Pinpoint the cell where the given text exists, returning its [x, y] midpoint coordinate. 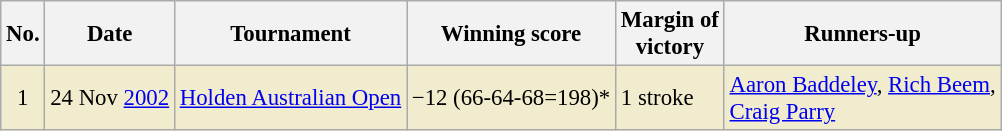
24 Nov 2002 [110, 98]
Winning score [510, 34]
Date [110, 34]
Margin ofvictory [670, 34]
Aaron Baddeley, Rich Beem, Craig Parry [862, 98]
1 stroke [670, 98]
Runners-up [862, 34]
Holden Australian Open [290, 98]
Tournament [290, 34]
1 [23, 98]
−12 (66-64-68=198)* [510, 98]
No. [23, 34]
